Scan for the cell matching the given text and deliver its (X, Y) coordinate at center. 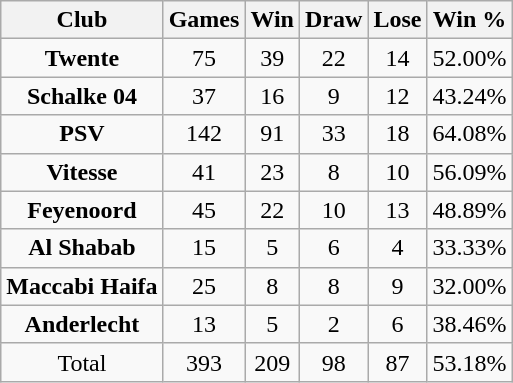
Twente (82, 58)
32.00% (470, 286)
41 (204, 172)
15 (204, 248)
Anderlecht (82, 324)
52.00% (470, 58)
39 (272, 58)
393 (204, 362)
37 (204, 96)
Draw (334, 20)
18 (398, 134)
23 (272, 172)
Maccabi Haifa (82, 286)
4 (398, 248)
33.33% (470, 248)
Schalke 04 (82, 96)
Win (272, 20)
64.08% (470, 134)
Lose (398, 20)
98 (334, 362)
16 (272, 96)
Al Shabab (82, 248)
38.46% (470, 324)
45 (204, 210)
Total (82, 362)
2 (334, 324)
33 (334, 134)
Vitesse (82, 172)
142 (204, 134)
14 (398, 58)
87 (398, 362)
25 (204, 286)
75 (204, 58)
Club (82, 20)
48.89% (470, 210)
43.24% (470, 96)
56.09% (470, 172)
Win % (470, 20)
53.18% (470, 362)
Feyenoord (82, 210)
209 (272, 362)
PSV (82, 134)
Games (204, 20)
91 (272, 134)
12 (398, 96)
